Scan for the cell matching the given text and deliver its [X, Y] coordinate at center. 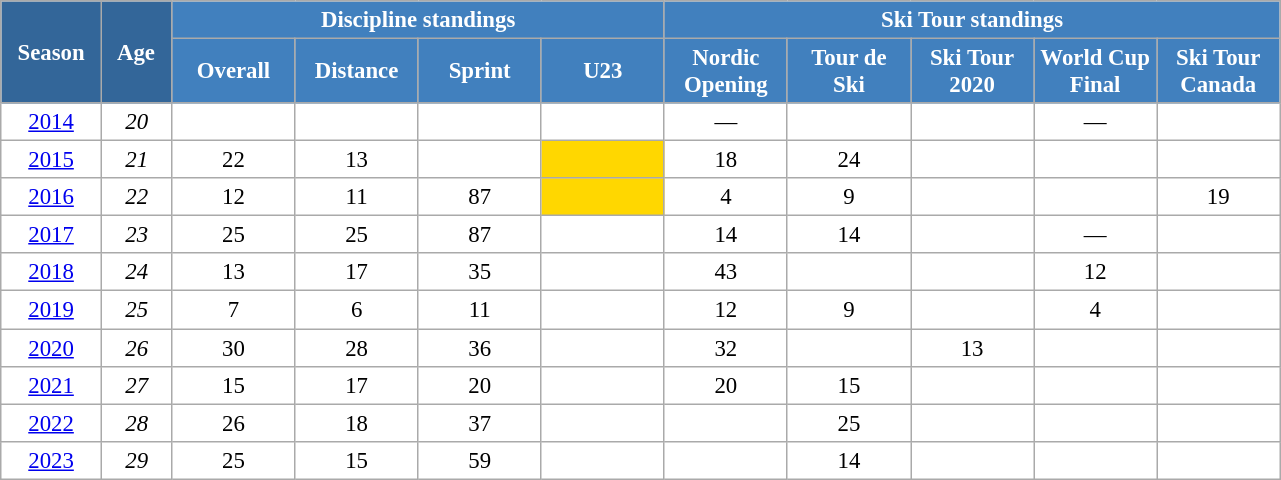
2017 [52, 235]
29 [136, 460]
2021 [52, 385]
27 [136, 385]
Season [52, 52]
2015 [52, 160]
21 [136, 160]
U23 [602, 72]
59 [480, 460]
36 [480, 348]
35 [480, 273]
Ski TourCanada [1218, 72]
Age [136, 52]
2018 [52, 273]
Distance [356, 72]
37 [480, 423]
Ski Tour2020 [972, 72]
30 [234, 348]
2019 [52, 310]
7 [234, 310]
2014 [52, 122]
23 [136, 235]
2016 [52, 197]
43 [726, 273]
32 [726, 348]
2023 [52, 460]
19 [1218, 197]
2020 [52, 348]
Discipline standings [418, 20]
NordicOpening [726, 72]
Sprint [480, 72]
World CupFinal [1096, 72]
6 [356, 310]
2022 [52, 423]
Tour deSki [848, 72]
Overall [234, 72]
Ski Tour standings [972, 20]
